Scan for the cell matching the given text and deliver its (x, y) coordinate at center. 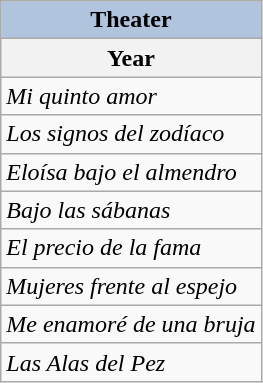
Mi quinto amor (131, 96)
Eloísa bajo el almendro (131, 172)
Bajo las sábanas (131, 210)
Los signos del zodíaco (131, 134)
Me enamoré de una bruja (131, 324)
El precio de la fama (131, 248)
Las Alas del Pez (131, 362)
Year (131, 58)
Mujeres frente al espejo (131, 286)
Theater (131, 20)
